Return the [X, Y] coordinate for the center point of the cell that contains the specified text.  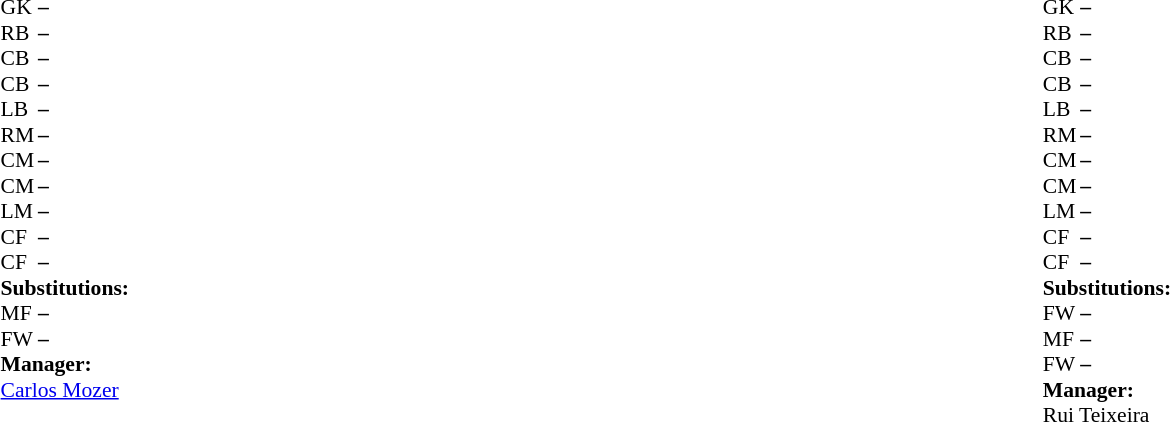
Manager: [65, 365]
Substitutions: [65, 288]
Carlos Mozer [65, 390]
